Determine the (x, y) coordinate at the center of the cell enclosing the given text.  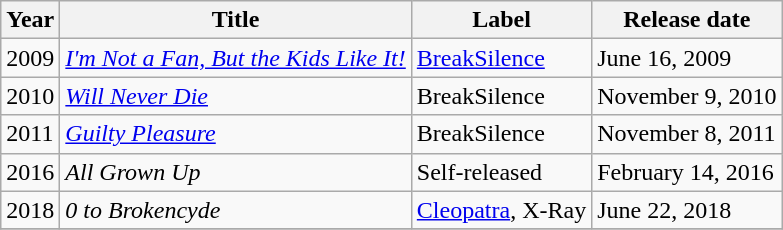
2010 (30, 96)
All Grown Up (236, 172)
Cleopatra, X-Ray (501, 210)
0 to Brokencyde (236, 210)
June 22, 2018 (687, 210)
Title (236, 20)
February 14, 2016 (687, 172)
Guilty Pleasure (236, 134)
June 16, 2009 (687, 58)
Self-released (501, 172)
Will Never Die (236, 96)
November 8, 2011 (687, 134)
Release date (687, 20)
2018 (30, 210)
I'm Not a Fan, But the Kids Like It! (236, 58)
2011 (30, 134)
2016 (30, 172)
Year (30, 20)
November 9, 2010 (687, 96)
2009 (30, 58)
Label (501, 20)
